Search for the cell housing the specified text and yield its [x, y] center coordinate. 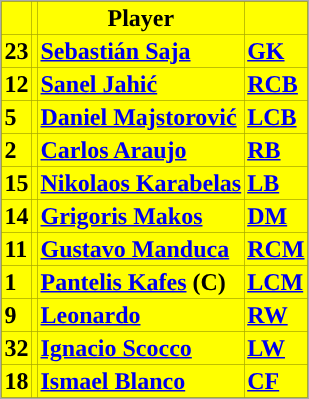
LW [276, 348]
2 [17, 150]
Pantelis Kafes (C) [142, 282]
Grigoris Makos [142, 216]
18 [17, 380]
Carlos Araujo [142, 150]
Nikolaos Karabelas [142, 182]
LB [276, 182]
Leonardo [142, 314]
LCM [276, 282]
15 [17, 182]
RW [276, 314]
Sebastián Saja [142, 50]
Ismael Blanco [142, 380]
32 [17, 348]
RB [276, 150]
RCM [276, 248]
LCB [276, 116]
14 [17, 216]
5 [17, 116]
GK [276, 50]
12 [17, 84]
1 [17, 282]
Player [142, 18]
RCB [276, 84]
CF [276, 380]
Daniel Majstorović [142, 116]
23 [17, 50]
DM [276, 216]
Sanel Jahić [142, 84]
11 [17, 248]
Gustavo Manduca [142, 248]
9 [17, 314]
Ignacio Scocco [142, 348]
